Search for the cell housing the specified text and yield its (x, y) center coordinate. 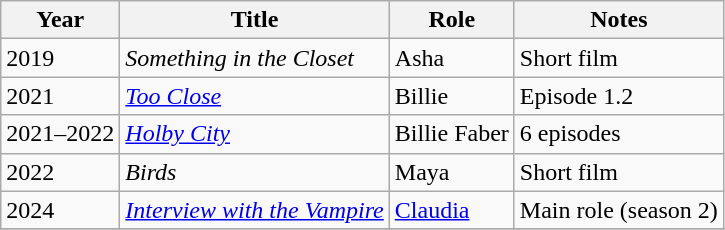
Billie Faber (452, 134)
2021–2022 (60, 134)
Claudia (452, 210)
Notes (618, 20)
Something in the Closet (254, 58)
2024 (60, 210)
2019 (60, 58)
Role (452, 20)
6 episodes (618, 134)
Episode 1.2 (618, 96)
Billie (452, 96)
Birds (254, 172)
2021 (60, 96)
Holby City (254, 134)
Main role (season 2) (618, 210)
Year (60, 20)
Asha (452, 58)
Interview with the Vampire (254, 210)
Too Close (254, 96)
2022 (60, 172)
Title (254, 20)
Maya (452, 172)
